For the text-containing cell, return its midpoint in (x, y) coordinate format. 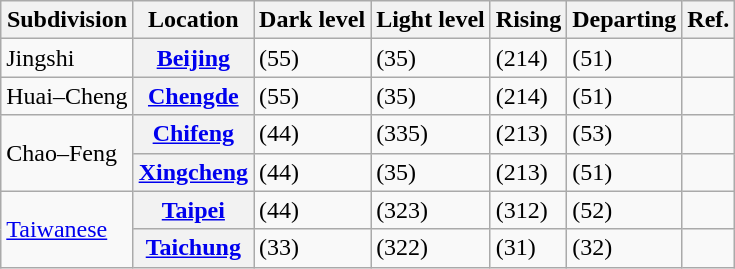
Taichung (193, 248)
Departing (624, 20)
Subdivision (67, 20)
(53) (624, 134)
Taiwanese (67, 229)
Xingcheng (193, 172)
Ref. (708, 20)
Dark level (312, 20)
Location (193, 20)
(32) (624, 248)
Jingshi (67, 58)
Huai–Cheng (67, 96)
Beijing (193, 58)
Chengde (193, 96)
(52) (624, 210)
(322) (431, 248)
Chifeng (193, 134)
(323) (431, 210)
(312) (528, 210)
Taipei (193, 210)
Light level (431, 20)
(33) (312, 248)
(335) (431, 134)
Chao–Feng (67, 153)
Rising (528, 20)
(31) (528, 248)
